Provide the (x, y) coordinate of the cell's center where the given text is located.  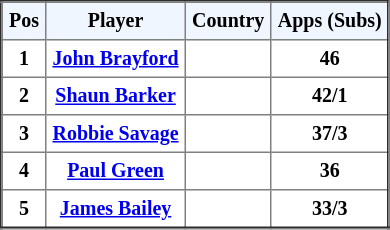
Pos (24, 21)
2 (24, 96)
Apps (Subs) (330, 21)
42/1 (330, 96)
1 (24, 59)
Robbie Savage (116, 134)
5 (24, 209)
John Brayford (116, 59)
Shaun Barker (116, 96)
Paul Green (116, 171)
Player (116, 21)
James Bailey (116, 209)
46 (330, 59)
37/3 (330, 134)
4 (24, 171)
33/3 (330, 209)
Country (228, 21)
3 (24, 134)
36 (330, 171)
